From the cell containing the given text, extract its center point as (x, y) coordinate. 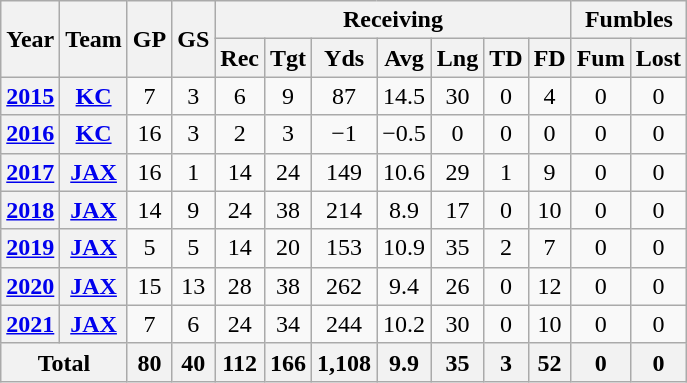
2019 (30, 248)
149 (344, 172)
Fum (600, 58)
10.2 (404, 324)
Fumbles (628, 20)
2017 (30, 172)
244 (344, 324)
12 (550, 286)
17 (457, 210)
8.9 (404, 210)
Receiving (393, 20)
Lng (457, 58)
−0.5 (404, 134)
Lost (658, 58)
29 (457, 172)
40 (194, 362)
2015 (30, 96)
Tgt (288, 58)
20 (288, 248)
2021 (30, 324)
28 (240, 286)
2018 (30, 210)
87 (344, 96)
Yds (344, 58)
26 (457, 286)
15 (149, 286)
112 (240, 362)
Total (64, 362)
Rec (240, 58)
9.4 (404, 286)
214 (344, 210)
Avg (404, 58)
10.6 (404, 172)
GP (149, 39)
1,108 (344, 362)
Year (30, 39)
4 (550, 96)
34 (288, 324)
80 (149, 362)
262 (344, 286)
−1 (344, 134)
TD (506, 58)
52 (550, 362)
2016 (30, 134)
FD (550, 58)
166 (288, 362)
10.9 (404, 248)
GS (194, 39)
13 (194, 286)
153 (344, 248)
14.5 (404, 96)
2020 (30, 286)
9.9 (404, 362)
Team (94, 39)
